Return the [X, Y] coordinate for the center point of the cell that contains the specified text.  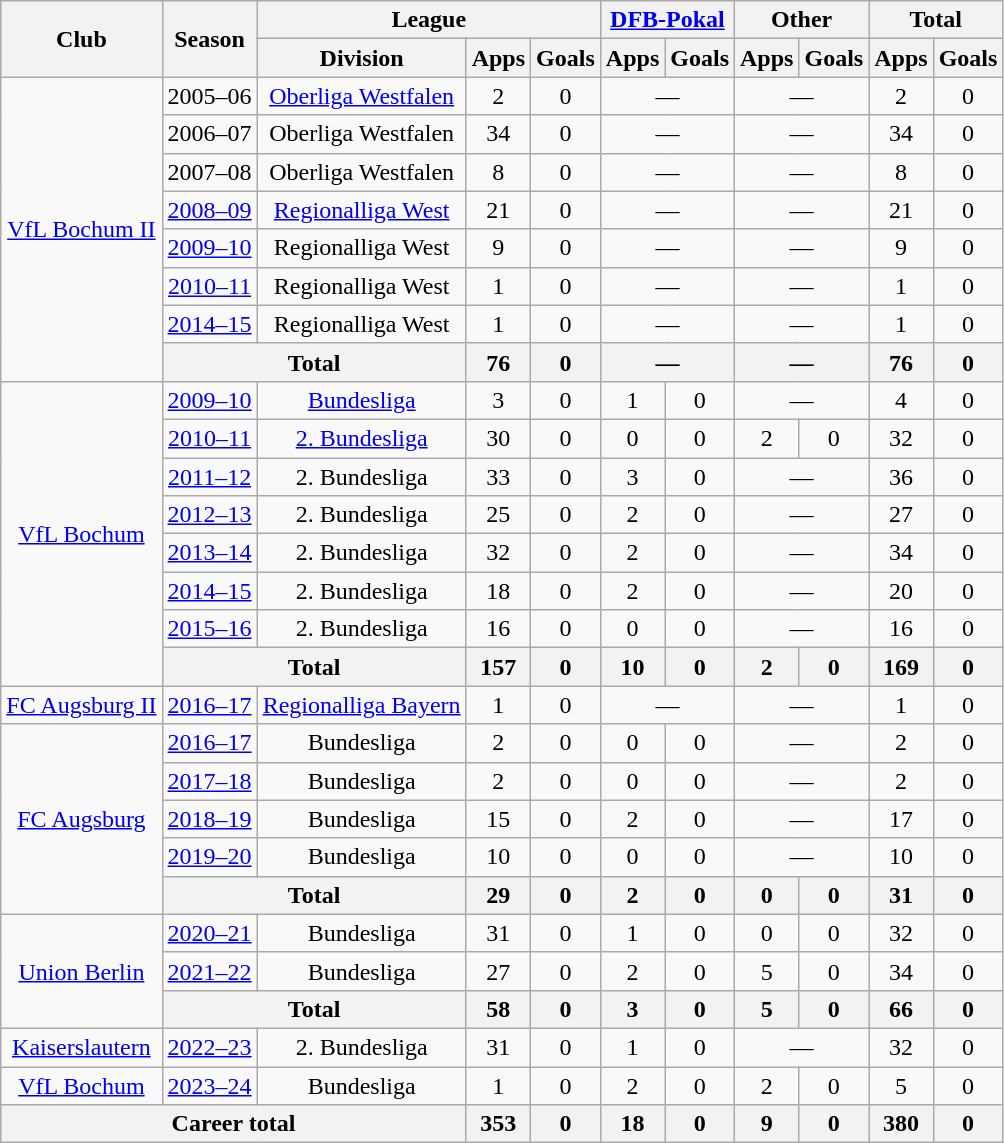
157 [498, 667]
380 [901, 1124]
4 [901, 400]
2020–21 [210, 933]
FC Augsburg [82, 819]
20 [901, 591]
DFB-Pokal [667, 20]
League [428, 20]
2011–12 [210, 477]
29 [498, 895]
Union Berlin [82, 971]
2021–22 [210, 971]
VfL Bochum II [82, 229]
66 [901, 1009]
Career total [234, 1124]
2018–19 [210, 819]
30 [498, 438]
25 [498, 515]
Division [362, 58]
Kaiserslautern [82, 1047]
58 [498, 1009]
2017–18 [210, 781]
2023–24 [210, 1085]
Club [82, 39]
2008–09 [210, 210]
Regionalliga Bayern [362, 705]
2019–20 [210, 857]
Other [802, 20]
2005–06 [210, 96]
353 [498, 1124]
FC Augsburg II [82, 705]
36 [901, 477]
2015–16 [210, 629]
2022–23 [210, 1047]
2007–08 [210, 172]
2013–14 [210, 553]
33 [498, 477]
17 [901, 819]
15 [498, 819]
169 [901, 667]
2006–07 [210, 134]
2012–13 [210, 515]
Season [210, 39]
